Search for the cell housing the specified text and yield its (x, y) center coordinate. 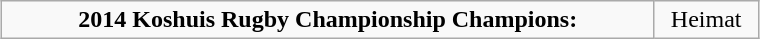
2014 Koshuis Rugby Championship Champions: (328, 20)
Heimat (706, 20)
